Return [x, y] of the center of cell containing provided text 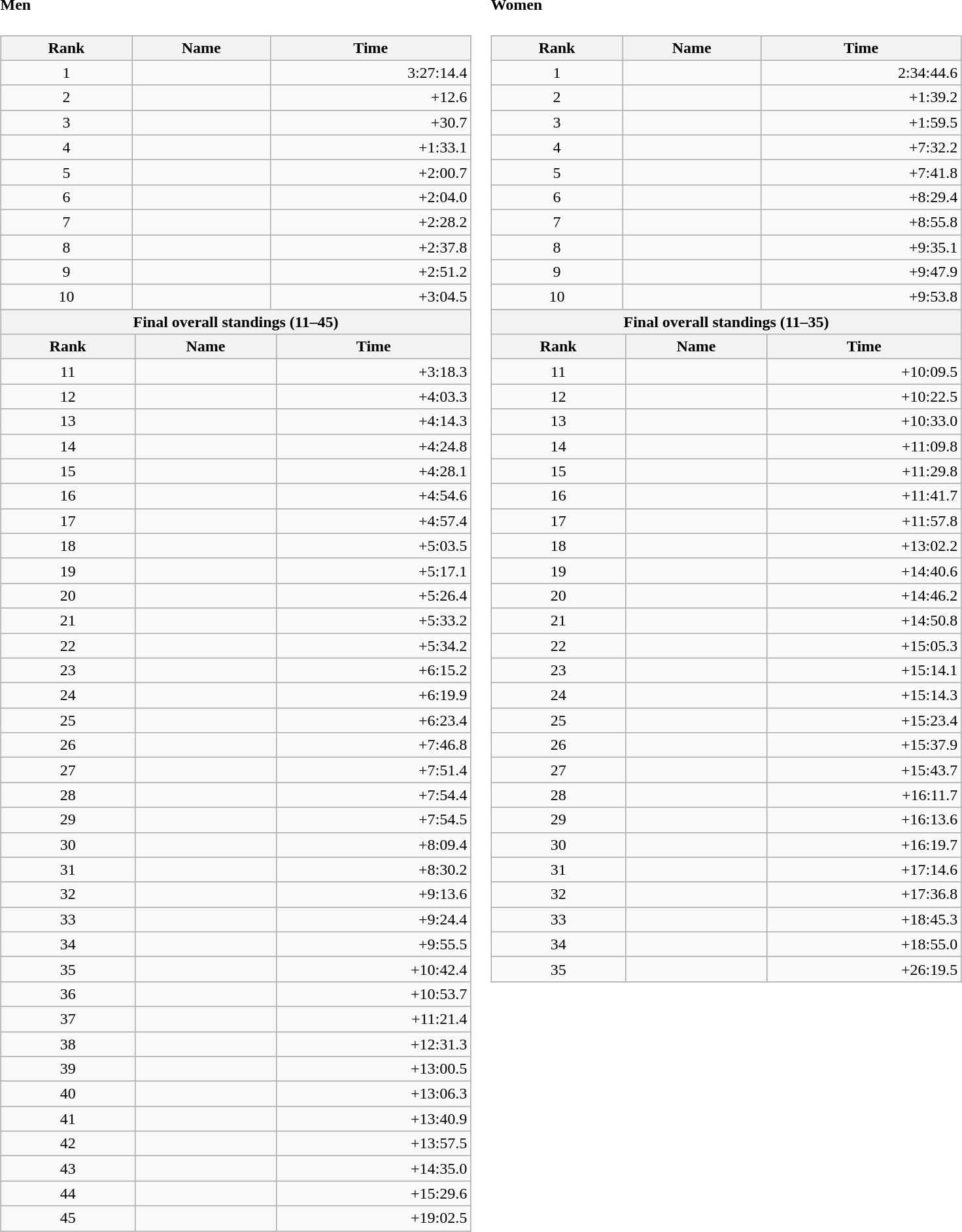
39 [68, 1069]
+19:02.5 [374, 1218]
3:27:14.4 [371, 73]
42 [68, 1144]
+11:29.8 [865, 471]
+5:26.4 [374, 595]
+16:11.7 [865, 795]
+4:57.4 [374, 521]
+2:00.7 [371, 172]
+13:40.9 [374, 1119]
+1:39.2 [861, 97]
38 [68, 1044]
+4:54.6 [374, 496]
+13:06.3 [374, 1094]
+2:04.0 [371, 197]
+18:55.0 [865, 944]
+13:02.2 [865, 546]
+11:09.8 [865, 446]
+17:36.8 [865, 894]
+5:33.2 [374, 620]
+26:19.5 [865, 969]
Final overall standings (11–45) [235, 322]
+8:55.8 [861, 222]
+4:03.3 [374, 396]
+7:46.8 [374, 745]
+15:37.9 [865, 745]
+16:19.7 [865, 845]
Final overall standings (11–35) [726, 322]
+15:14.3 [865, 695]
+11:57.8 [865, 521]
+10:42.4 [374, 969]
+15:14.1 [865, 671]
+6:23.4 [374, 720]
+8:29.4 [861, 197]
+2:37.8 [371, 247]
+13:57.5 [374, 1144]
+12.6 [371, 97]
+10:33.0 [865, 421]
+7:32.2 [861, 147]
+4:14.3 [374, 421]
+11:41.7 [865, 496]
+9:53.8 [861, 297]
+7:41.8 [861, 172]
+3:04.5 [371, 297]
+17:14.6 [865, 870]
40 [68, 1094]
44 [68, 1193]
+4:24.8 [374, 446]
2:34:44.6 [861, 73]
37 [68, 1019]
+9:13.6 [374, 894]
+8:09.4 [374, 845]
+9:55.5 [374, 944]
+10:22.5 [865, 396]
+6:19.9 [374, 695]
43 [68, 1169]
+13:00.5 [374, 1069]
+1:33.1 [371, 147]
+10:09.5 [865, 372]
+18:45.3 [865, 919]
+6:15.2 [374, 671]
+1:59.5 [861, 122]
+5:34.2 [374, 646]
+15:43.7 [865, 770]
+2:28.2 [371, 222]
+9:35.1 [861, 247]
+30.7 [371, 122]
+16:13.6 [865, 820]
+12:31.3 [374, 1044]
+15:05.3 [865, 646]
+14:46.2 [865, 595]
+14:35.0 [374, 1169]
+14:40.6 [865, 571]
+8:30.2 [374, 870]
+5:03.5 [374, 546]
36 [68, 994]
+15:29.6 [374, 1193]
45 [68, 1218]
41 [68, 1119]
+10:53.7 [374, 994]
+14:50.8 [865, 620]
+7:51.4 [374, 770]
+5:17.1 [374, 571]
+7:54.4 [374, 795]
+9:24.4 [374, 919]
+9:47.9 [861, 272]
+4:28.1 [374, 471]
+11:21.4 [374, 1019]
+2:51.2 [371, 272]
+3:18.3 [374, 372]
+7:54.5 [374, 820]
+15:23.4 [865, 720]
